From the cell containing the given text, extract its center point as (x, y) coordinate. 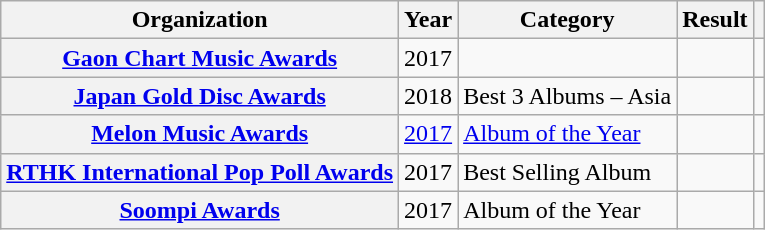
Best 3 Albums – Asia (568, 96)
Year (428, 20)
Category (568, 20)
Gaon Chart Music Awards (200, 58)
Japan Gold Disc Awards (200, 96)
Organization (200, 20)
RTHK International Pop Poll Awards (200, 172)
Melon Music Awards (200, 134)
Best Selling Album (568, 172)
Result (715, 20)
Soompi Awards (200, 210)
2018 (428, 96)
